Detect which cell encompasses the target text, then output its [X, Y] center coordinate. 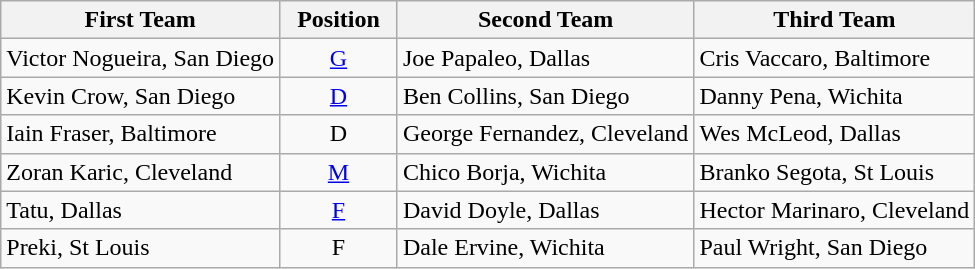
Danny Pena, Wichita [834, 96]
M [339, 172]
Dale Ervine, Wichita [546, 248]
G [339, 58]
Joe Papaleo, Dallas [546, 58]
Victor Nogueira, San Diego [140, 58]
Chico Borja, Wichita [546, 172]
Kevin Crow, San Diego [140, 96]
Paul Wright, San Diego [834, 248]
David Doyle, Dallas [546, 210]
Second Team [546, 20]
Ben Collins, San Diego [546, 96]
Wes McLeod, Dallas [834, 134]
Preki, St Louis [140, 248]
Branko Segota, St Louis [834, 172]
Zoran Karic, Cleveland [140, 172]
Cris Vaccaro, Baltimore [834, 58]
George Fernandez, Cleveland [546, 134]
Hector Marinaro, Cleveland [834, 210]
First Team [140, 20]
Position [339, 20]
Iain Fraser, Baltimore [140, 134]
Third Team [834, 20]
Tatu, Dallas [140, 210]
